Find where the given text appears and provide that cell's center as [X, Y] coordinate. 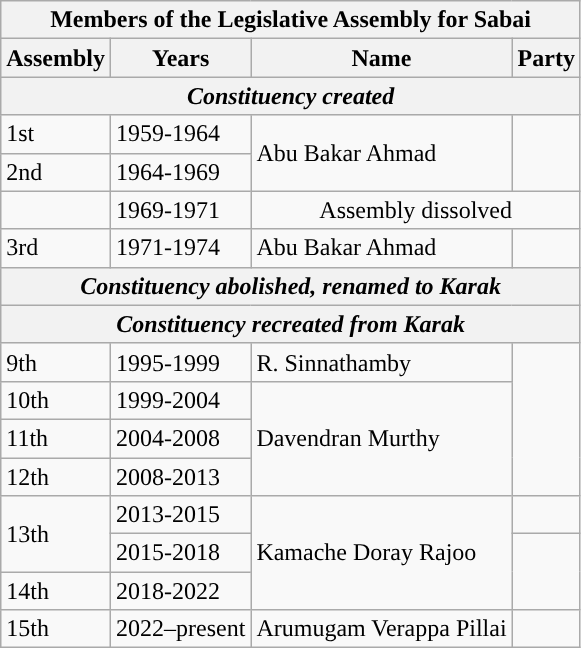
Constituency created [291, 96]
Assembly dissolved [416, 210]
2022–present [180, 629]
12th [56, 477]
Constituency recreated from Karak [291, 324]
3rd [56, 248]
2004-2008 [180, 438]
1969-1971 [180, 210]
Party [546, 58]
2015-2018 [180, 553]
Arumugam Verappa Pillai [382, 629]
14th [56, 591]
Assembly [56, 58]
1959-1964 [180, 134]
11th [56, 438]
10th [56, 400]
1999-2004 [180, 400]
2013-2015 [180, 515]
1964-1969 [180, 172]
1995-1999 [180, 362]
Name [382, 58]
9th [56, 362]
1st [56, 134]
2018-2022 [180, 591]
2008-2013 [180, 477]
Davendran Murthy [382, 438]
1971-1974 [180, 248]
Kamache Doray Rajoo [382, 553]
Years [180, 58]
R. Sinnathamby [382, 362]
2nd [56, 172]
15th [56, 629]
13th [56, 534]
Members of the Legislative Assembly for Sabai [291, 20]
Constituency abolished, renamed to Karak [291, 286]
